Provide the (x, y) coordinate of the cell's center where the given text is located.  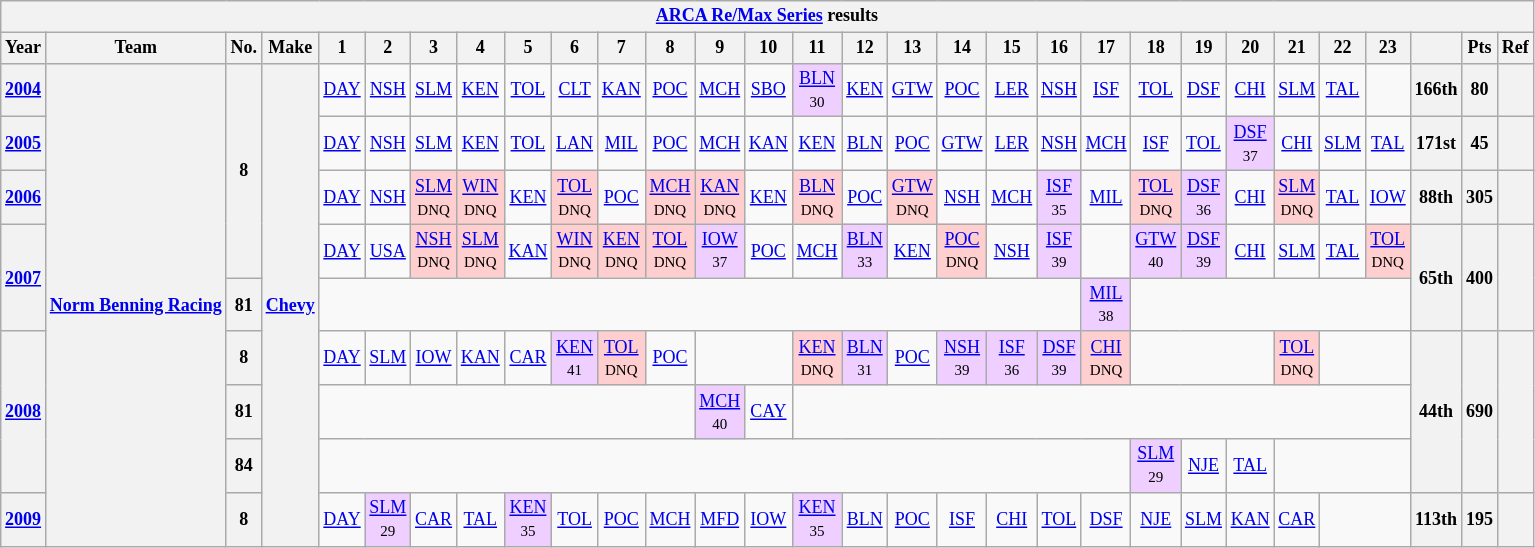
18 (1156, 48)
No. (244, 48)
88th (1436, 197)
Pts (1480, 48)
GTW 40 (1156, 251)
2005 (24, 144)
2008 (24, 412)
7 (621, 48)
4 (480, 48)
690 (1480, 412)
195 (1480, 519)
CLT (575, 90)
SBO (768, 90)
84 (244, 466)
14 (962, 48)
21 (1297, 48)
1 (342, 48)
9 (720, 48)
16 (1060, 48)
Norm Benning Racing (136, 304)
USA (388, 251)
BLN 30 (817, 90)
MCH DNQ (670, 197)
BLN DNQ (817, 197)
3 (434, 48)
17 (1106, 48)
65th (1436, 278)
BLN 33 (865, 251)
Team (136, 48)
19 (1204, 48)
BLN 31 (865, 358)
Year (24, 48)
12 (865, 48)
MFD (720, 519)
POC DNQ (962, 251)
ISF 39 (1060, 251)
NSH DNQ (434, 251)
2006 (24, 197)
NSH 39 (962, 358)
2007 (24, 278)
Chevy (290, 304)
DSF 37 (1250, 144)
GTW DNQ (913, 197)
2009 (24, 519)
44th (1436, 412)
2 (388, 48)
DSF 36 (1204, 197)
305 (1480, 197)
2004 (24, 90)
CHI DNQ (1106, 358)
22 (1343, 48)
10 (768, 48)
171st (1436, 144)
15 (1012, 48)
23 (1388, 48)
11 (817, 48)
166th (1436, 90)
5 (528, 48)
113th (1436, 519)
13 (913, 48)
KEN 41 (575, 358)
LAN (575, 144)
20 (1250, 48)
Ref (1515, 48)
MCH 40 (720, 412)
ISF 35 (1060, 197)
Make (290, 48)
80 (1480, 90)
KAN DNQ (720, 197)
400 (1480, 278)
IOW 37 (720, 251)
CAY (768, 412)
MIL 38 (1106, 305)
45 (1480, 144)
ARCA Re/Max Series results (767, 16)
ISF 36 (1012, 358)
6 (575, 48)
